Return [x, y] of the center of cell containing provided text 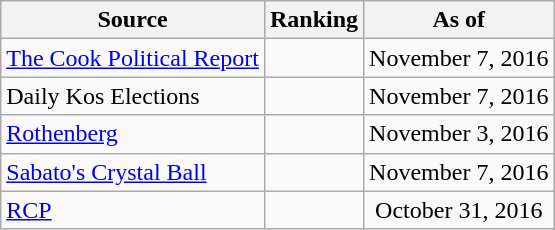
The Cook Political Report [133, 58]
Daily Kos Elections [133, 96]
As of [459, 20]
October 31, 2016 [459, 210]
RCP [133, 210]
Sabato's Crystal Ball [133, 172]
Rothenberg [133, 134]
Source [133, 20]
November 3, 2016 [459, 134]
Ranking [314, 20]
